Search for the cell housing the specified text and yield its (X, Y) center coordinate. 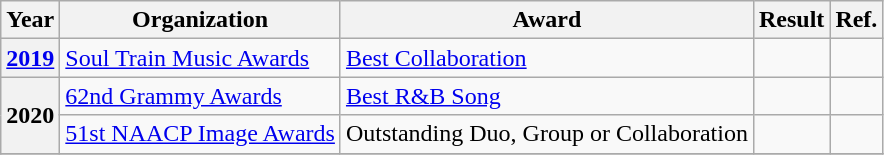
Organization (200, 20)
Award (546, 20)
62nd Grammy Awards (200, 96)
2020 (30, 115)
Best Collaboration (546, 58)
Best R&B Song (546, 96)
Ref. (856, 20)
Year (30, 20)
Result (791, 20)
Outstanding Duo, Group or Collaboration (546, 134)
Soul Train Music Awards (200, 58)
2019 (30, 58)
51st NAACP Image Awards (200, 134)
